Output the [x, y] coordinate of the center of the cell containing the given text.  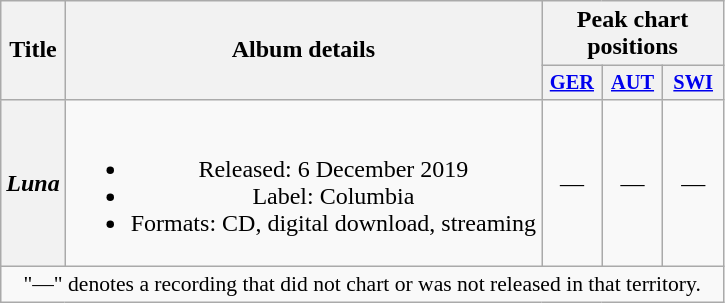
Luna [33, 182]
SWI [694, 83]
Released: 6 December 2019Label: ColumbiaFormats: CD, digital download, streaming [303, 182]
AUT [632, 83]
Title [33, 50]
Peak chart positions [633, 34]
"—" denotes a recording that did not chart or was not released in that territory. [362, 285]
GER [572, 83]
Album details [303, 50]
